Capture the cell that displays the provided text and extract its [x, y] central coordinate. 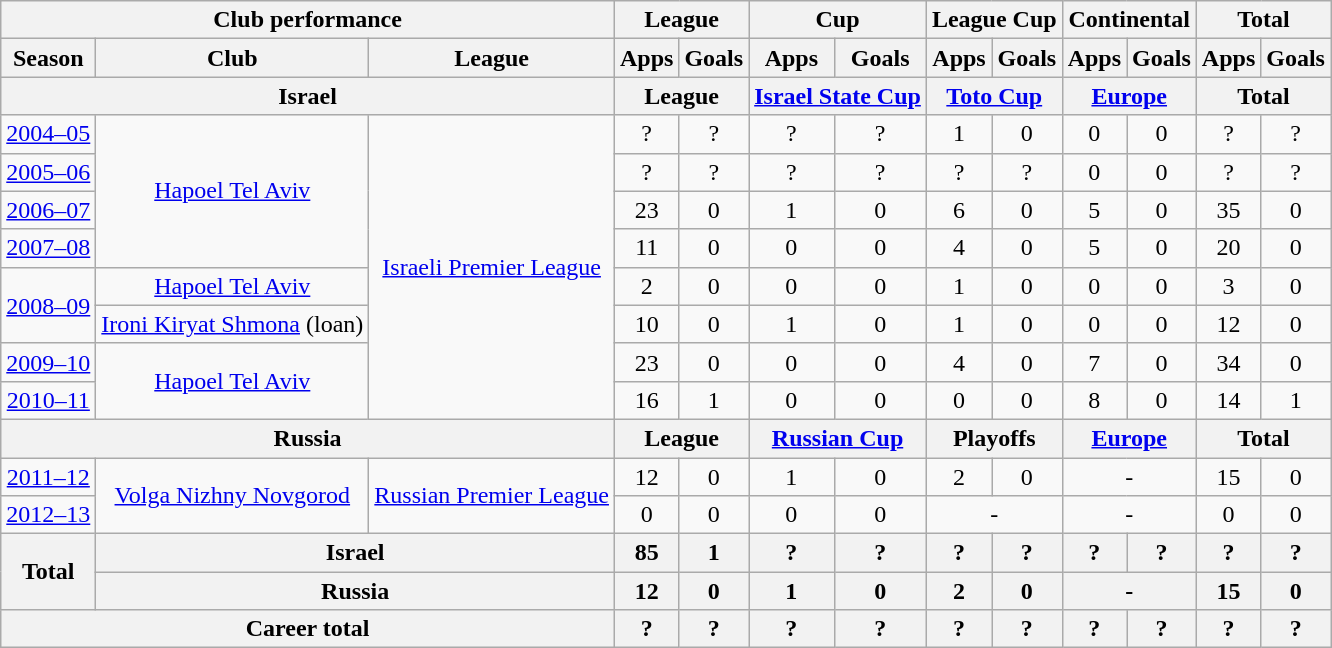
3 [1228, 286]
2004–05 [48, 134]
34 [1228, 362]
Russian Cup [838, 438]
11 [646, 248]
14 [1228, 400]
6 [958, 210]
16 [646, 400]
Club [232, 58]
2009–10 [48, 362]
Career total [308, 629]
10 [646, 324]
Ironi Kiryat Shmona (loan) [232, 324]
2007–08 [48, 248]
20 [1228, 248]
Toto Cup [994, 96]
8 [1094, 400]
85 [646, 553]
2011–12 [48, 477]
Season [48, 58]
7 [1094, 362]
League Cup [994, 20]
Playoffs [994, 438]
Cup [838, 20]
Israeli Premier League [492, 267]
Russian Premier League [492, 496]
2008–09 [48, 305]
35 [1228, 210]
Club performance [308, 20]
2010–11 [48, 400]
Continental [1129, 20]
2006–07 [48, 210]
2005–06 [48, 172]
Israel State Cup [838, 96]
Volga Nizhny Novgorod [232, 496]
2012–13 [48, 515]
